Find where the given text appears and provide that cell's center as [X, Y] coordinate. 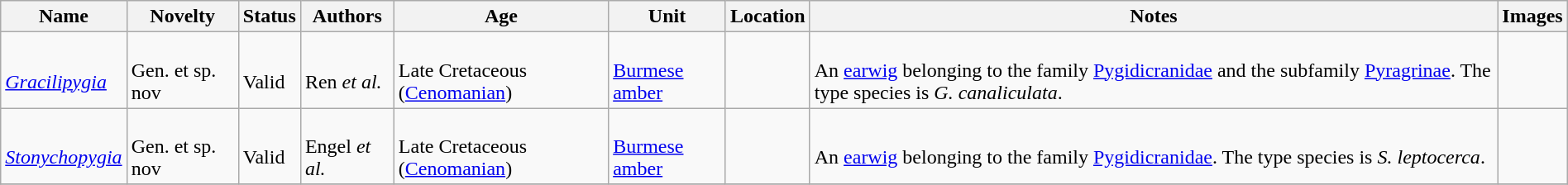
Name [64, 17]
Stonychopygia [64, 146]
Novelty [182, 17]
An earwig belonging to the family Pygidicranidae and the subfamily Pyragrinae. The type species is G. canaliculata. [1154, 70]
Engel et al. [347, 146]
Authors [347, 17]
An earwig belonging to the family Pygidicranidae. The type species is S. leptocerca. [1154, 146]
Gracilipygia [64, 70]
Age [501, 17]
Notes [1154, 17]
Images [1532, 17]
Unit [667, 17]
Location [767, 17]
Ren et al. [347, 70]
Status [270, 17]
